Determine the (x, y) coordinate at the center of the cell enclosing the given text.  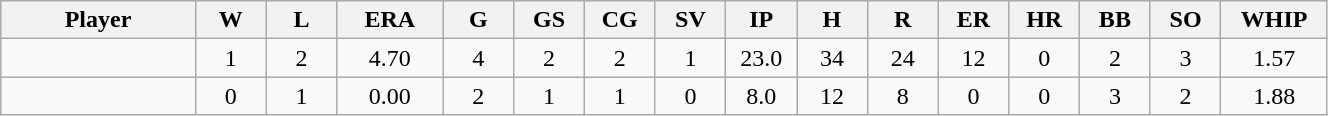
SO (1186, 20)
WHIP (1274, 20)
1.88 (1274, 96)
R (902, 20)
W (230, 20)
GS (550, 20)
L (302, 20)
ERA (390, 20)
34 (832, 58)
H (832, 20)
ER (974, 20)
SV (690, 20)
4.70 (390, 58)
8.0 (762, 96)
8 (902, 96)
24 (902, 58)
4 (478, 58)
23.0 (762, 58)
IP (762, 20)
Player (98, 20)
1.57 (1274, 58)
HR (1044, 20)
G (478, 20)
CG (620, 20)
0.00 (390, 96)
BB (1116, 20)
